From the cell containing the given text, extract its center point as [X, Y] coordinate. 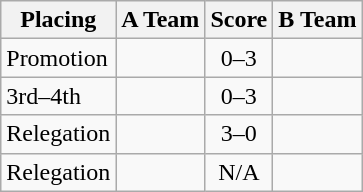
3–0 [239, 134]
A Team [160, 20]
3rd–4th [58, 96]
Score [239, 20]
Promotion [58, 58]
Placing [58, 20]
N/A [239, 172]
B Team [318, 20]
